Scan for the cell matching the given text and deliver its [X, Y] coordinate at center. 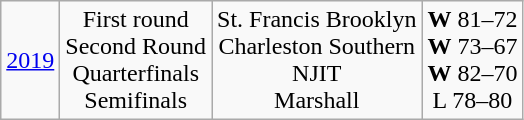
First round Second Round Quarterfinals Semifinals [136, 60]
2019 [30, 60]
W 81–72W 73–67 W 82–70 L 78–80 [472, 60]
St. Francis Brooklyn Charleston Southern NJIT Marshall [317, 60]
